Locate the cell with the specified text and output its [X, Y] center coordinate. 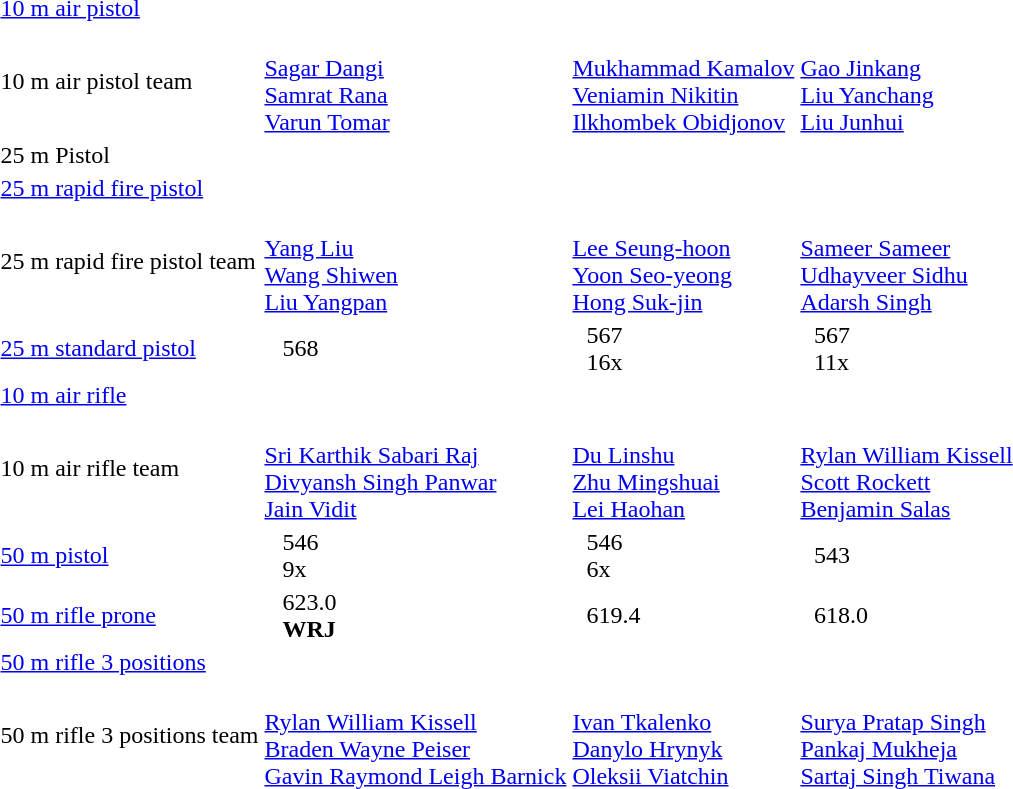
Sagar DangiSamrat RanaVarun Tomar [416, 82]
Yang LiuWang ShiwenLiu Yangpan [416, 262]
Sri Karthik Sabari RajDivyansh Singh PanwarJain Vidit [416, 468]
Mukhammad KamalovVeniamin NikitinIlkhombek Obidjonov [684, 82]
623.0WRJ [424, 616]
5466x [690, 556]
619.4 [690, 616]
56716x [690, 348]
Du LinshuZhu MingshuaiLei Haohan [684, 468]
5469x [424, 556]
Lee Seung-hoonYoon Seo-yeongHong Suk-jin [684, 262]
568 [424, 348]
